Identify which cell holds the provided text, then report its (X, Y) central coordinate. 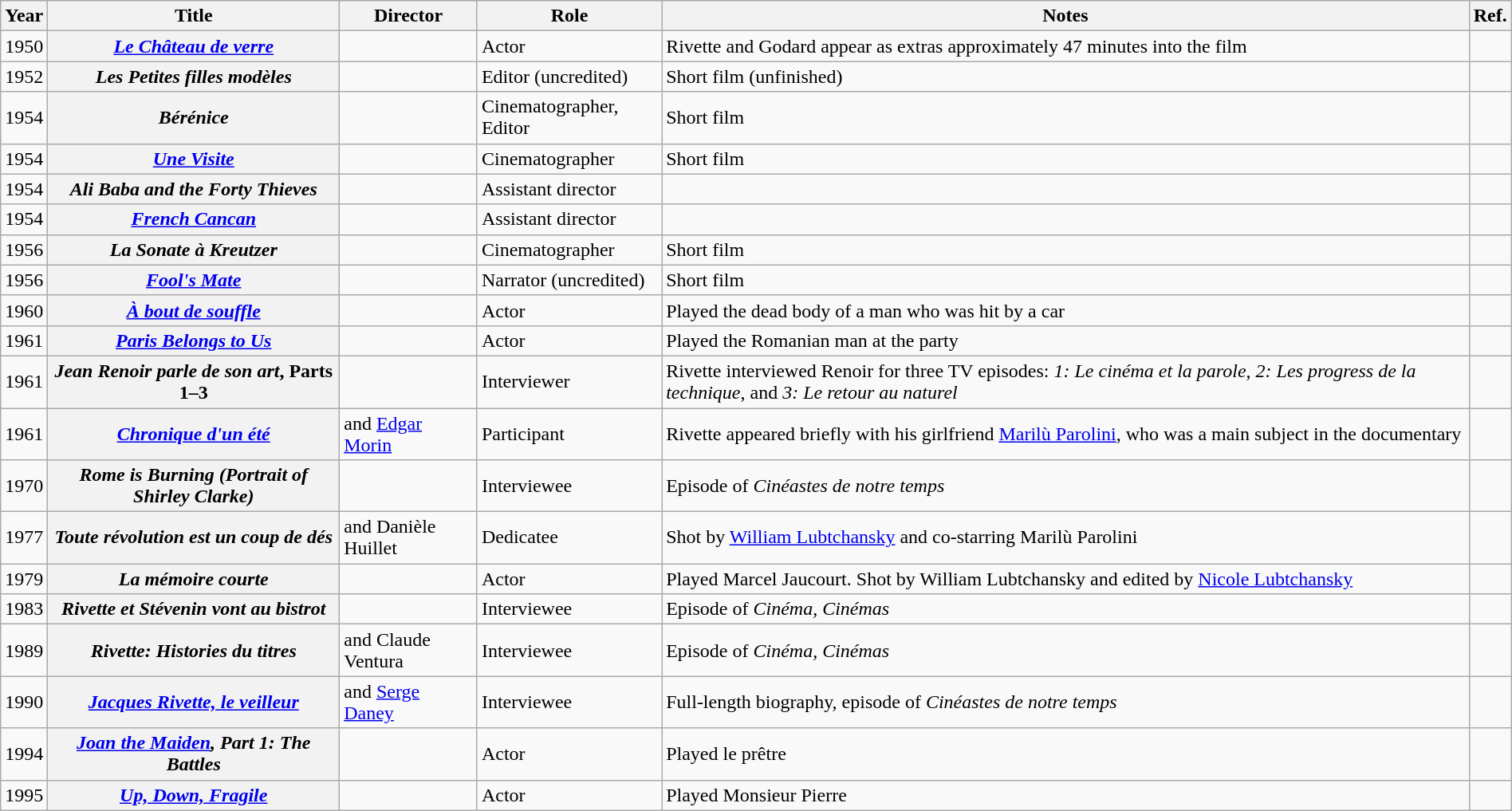
Fool's Mate (194, 280)
Title (194, 16)
Editor (uncredited) (569, 77)
1950 (24, 46)
Ali Baba and the Forty Thieves (194, 189)
1977 (24, 537)
Rivette et Stévenin vont au bistrot (194, 609)
and Danièle Huillet (408, 537)
Paris Belongs to Us (194, 341)
1989 (24, 651)
Narrator (uncredited) (569, 280)
Played Marcel Jaucourt. Shot by William Lubtchansky and edited by Nicole Lubtchansky (1065, 579)
Up, Down, Fragile (194, 795)
1970 (24, 486)
Participant (569, 434)
and Edgar Morin (408, 434)
Rivette appeared briefly with his girlfriend Marilù Parolini, who was a main subject in the documentary (1065, 434)
Cinematographer, Editor (569, 118)
Rivette: Histories du titres (194, 651)
Toute révolution est un coup de dés (194, 537)
Director (408, 16)
1990 (24, 702)
Notes (1065, 16)
1979 (24, 579)
Role (569, 16)
and Serge Daney (408, 702)
Ref. (1490, 16)
Bérénice (194, 118)
À bout de souffle (194, 310)
Rivette interviewed Renoir for three TV episodes: 1: Le cinéma et la parole, 2: Les progress de la technique, and 3: Le retour au naturel (1065, 381)
Jean Renoir parle de son art, Parts 1–3 (194, 381)
Rome is Burning (Portrait of Shirley Clarke) (194, 486)
Played Monsieur Pierre (1065, 795)
Le Château de verre (194, 46)
La Sonate à Kreutzer (194, 250)
Les Petites filles modèles (194, 77)
Short film (unfinished) (1065, 77)
Played the Romanian man at the party (1065, 341)
1952 (24, 77)
Interviewer (569, 381)
1960 (24, 310)
Year (24, 16)
1983 (24, 609)
Une Visite (194, 159)
Played the dead body of a man who was hit by a car (1065, 310)
Played le prêtre (1065, 754)
French Cancan (194, 219)
Episode of Cinéastes de notre temps (1065, 486)
and Claude Ventura (408, 651)
Shot by William Lubtchansky and co-starring Marilù Parolini (1065, 537)
La mémoire courte (194, 579)
Jacques Rivette, le veilleur (194, 702)
Chronique d'un été (194, 434)
Full-length biography, episode of Cinéastes de notre temps (1065, 702)
1995 (24, 795)
Joan the Maiden, Part 1: The Battles (194, 754)
1994 (24, 754)
Rivette and Godard appear as extras approximately 47 minutes into the film (1065, 46)
Dedicatee (569, 537)
